For the text-containing cell, return its midpoint in (x, y) coordinate format. 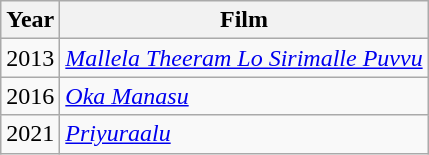
2021 (30, 134)
Year (30, 20)
2016 (30, 96)
Film (244, 20)
2013 (30, 58)
Mallela Theeram Lo Sirimalle Puvvu (244, 58)
Priyuraalu (244, 134)
Oka Manasu (244, 96)
